Extract the (X, Y) coordinate from the center of the cell holding the provided text.  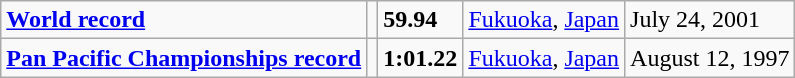
August 12, 1997 (710, 58)
1:01.22 (420, 58)
Pan Pacific Championships record (184, 58)
59.94 (420, 20)
July 24, 2001 (710, 20)
World record (184, 20)
